Find where the given text appears and provide that cell's center as (x, y) coordinate. 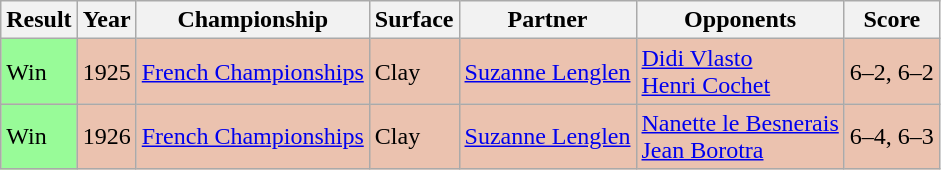
6–2, 6–2 (892, 72)
Didi Vlasto Henri Cochet (740, 72)
Championship (252, 20)
Surface (414, 20)
Partner (548, 20)
1926 (106, 136)
Nanette le Besnerais Jean Borotra (740, 136)
1925 (106, 72)
Year (106, 20)
Result (39, 20)
6–4, 6–3 (892, 136)
Score (892, 20)
Opponents (740, 20)
